Identify which cell holds the provided text, then report its [X, Y] central coordinate. 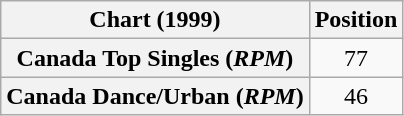
Position [356, 20]
Chart (1999) [155, 20]
Canada Dance/Urban (RPM) [155, 96]
Canada Top Singles (RPM) [155, 58]
46 [356, 96]
77 [356, 58]
